Return (X, Y) of the center of cell containing provided text 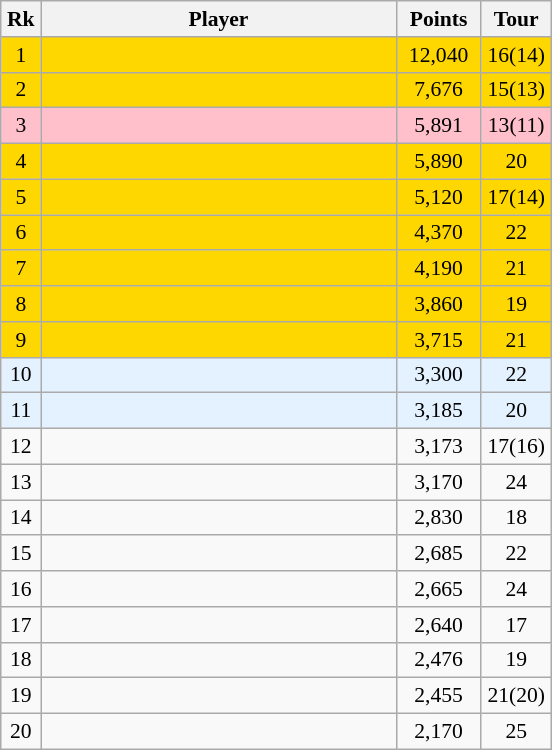
2,830 (438, 518)
2,665 (438, 589)
13(11) (516, 126)
15 (21, 554)
15(13) (516, 90)
2,170 (438, 732)
Player (218, 19)
4 (21, 162)
8 (21, 304)
5,890 (438, 162)
7 (21, 269)
12,040 (438, 55)
5,120 (438, 197)
17(16) (516, 447)
Points (438, 19)
12 (21, 447)
4,190 (438, 269)
2 (21, 90)
3,715 (438, 340)
9 (21, 340)
16(14) (516, 55)
2,640 (438, 625)
4,370 (438, 233)
11 (21, 411)
1 (21, 55)
5,891 (438, 126)
3,300 (438, 375)
3,173 (438, 447)
3,170 (438, 482)
21(20) (516, 696)
2,476 (438, 660)
5 (21, 197)
3,860 (438, 304)
Rk (21, 19)
16 (21, 589)
3,185 (438, 411)
25 (516, 732)
6 (21, 233)
14 (21, 518)
17(14) (516, 197)
13 (21, 482)
Tour (516, 19)
2,685 (438, 554)
7,676 (438, 90)
2,455 (438, 696)
10 (21, 375)
3 (21, 126)
